Search for the cell housing the specified text and yield its [X, Y] center coordinate. 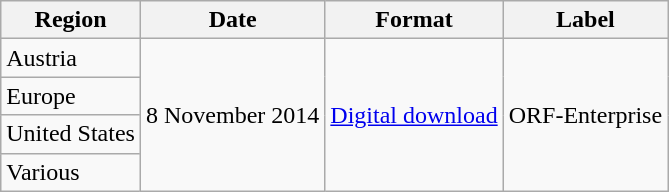
Digital download [414, 115]
8 November 2014 [232, 115]
Europe [71, 96]
Date [232, 20]
Region [71, 20]
United States [71, 134]
Format [414, 20]
Austria [71, 58]
Label [585, 20]
ORF-Enterprise [585, 115]
Various [71, 172]
